Detect which cell encompasses the target text, then output its (X, Y) center coordinate. 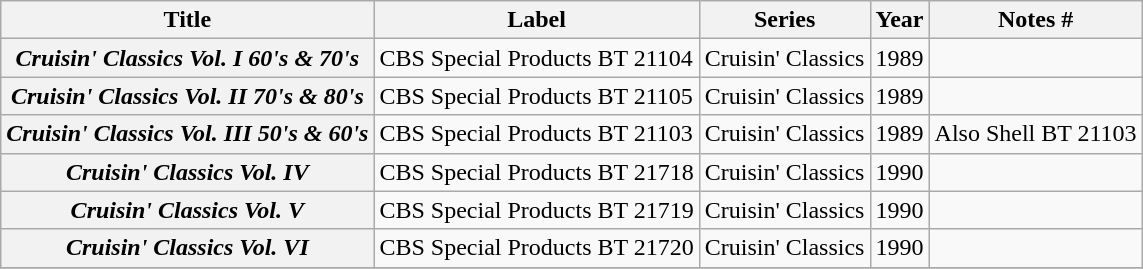
Notes # (1036, 20)
Cruisin' Classics Vol. II 70's & 80's (188, 96)
CBS Special Products BT 21103 (536, 134)
CBS Special Products BT 21718 (536, 172)
Year (900, 20)
CBS Special Products BT 21105 (536, 96)
CBS Special Products BT 21720 (536, 248)
Cruisin' Classics Vol. V (188, 210)
Cruisin' Classics Vol. IV (188, 172)
CBS Special Products BT 21104 (536, 58)
CBS Special Products BT 21719 (536, 210)
Also Shell BT 21103 (1036, 134)
Title (188, 20)
Label (536, 20)
Cruisin' Classics Vol. III 50's & 60's (188, 134)
Cruisin' Classics Vol. I 60's & 70's (188, 58)
Cruisin' Classics Vol. VI (188, 248)
Series (784, 20)
